Return the (X, Y) coordinate for the center point of the cell that contains the specified text.  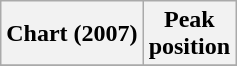
Peakposition (189, 34)
Chart (2007) (72, 34)
